Identify which cell holds the provided text, then report its [X, Y] central coordinate. 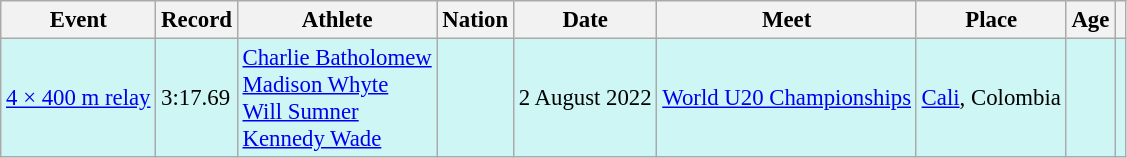
Record [196, 20]
Place [991, 20]
4 × 400 m relay [78, 98]
Nation [475, 20]
Cali, Colombia [991, 98]
Event [78, 20]
Charlie BatholomewMadison WhyteWill SumnerKennedy Wade [337, 98]
3:17.69 [196, 98]
Age [1090, 20]
Date [585, 20]
World U20 Championships [786, 98]
Athlete [337, 20]
2 August 2022 [585, 98]
Meet [786, 20]
